Return [x, y] of the center of cell containing provided text 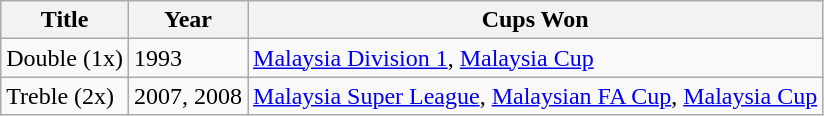
Year [188, 20]
2007, 2008 [188, 96]
Double (1x) [65, 58]
Treble (2x) [65, 96]
Malaysia Super League, Malaysian FA Cup, Malaysia Cup [536, 96]
Malaysia Division 1, Malaysia Cup [536, 58]
Title [65, 20]
Cups Won [536, 20]
1993 [188, 58]
